Return [x, y] of the center of cell containing provided text 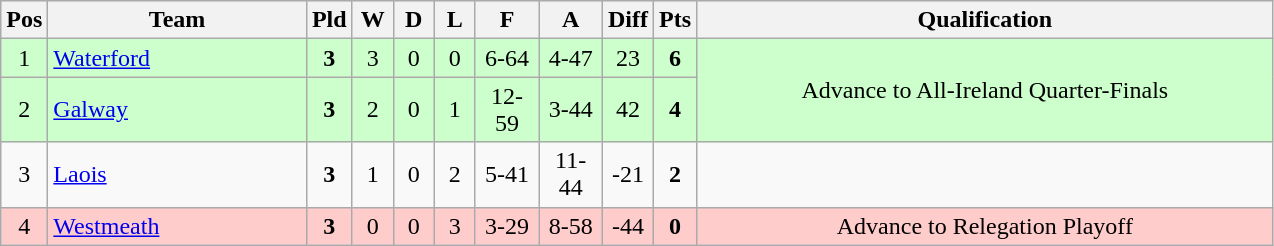
Westmeath [178, 226]
Galway [178, 110]
W [372, 20]
Waterford [178, 58]
8-58 [571, 226]
L [454, 20]
12-59 [507, 110]
Pos [24, 20]
Team [178, 20]
Advance to Relegation Playoff [986, 226]
Advance to All-Ireland Quarter-Finals [986, 90]
D [414, 20]
11-44 [571, 174]
-21 [628, 174]
42 [628, 110]
3-29 [507, 226]
Laois [178, 174]
Pts [674, 20]
A [571, 20]
4-47 [571, 58]
Diff [628, 20]
-44 [628, 226]
5-41 [507, 174]
23 [628, 58]
F [507, 20]
6 [674, 58]
6-64 [507, 58]
3-44 [571, 110]
Qualification [986, 20]
Pld [329, 20]
